Search for the cell housing the specified text and yield its [x, y] center coordinate. 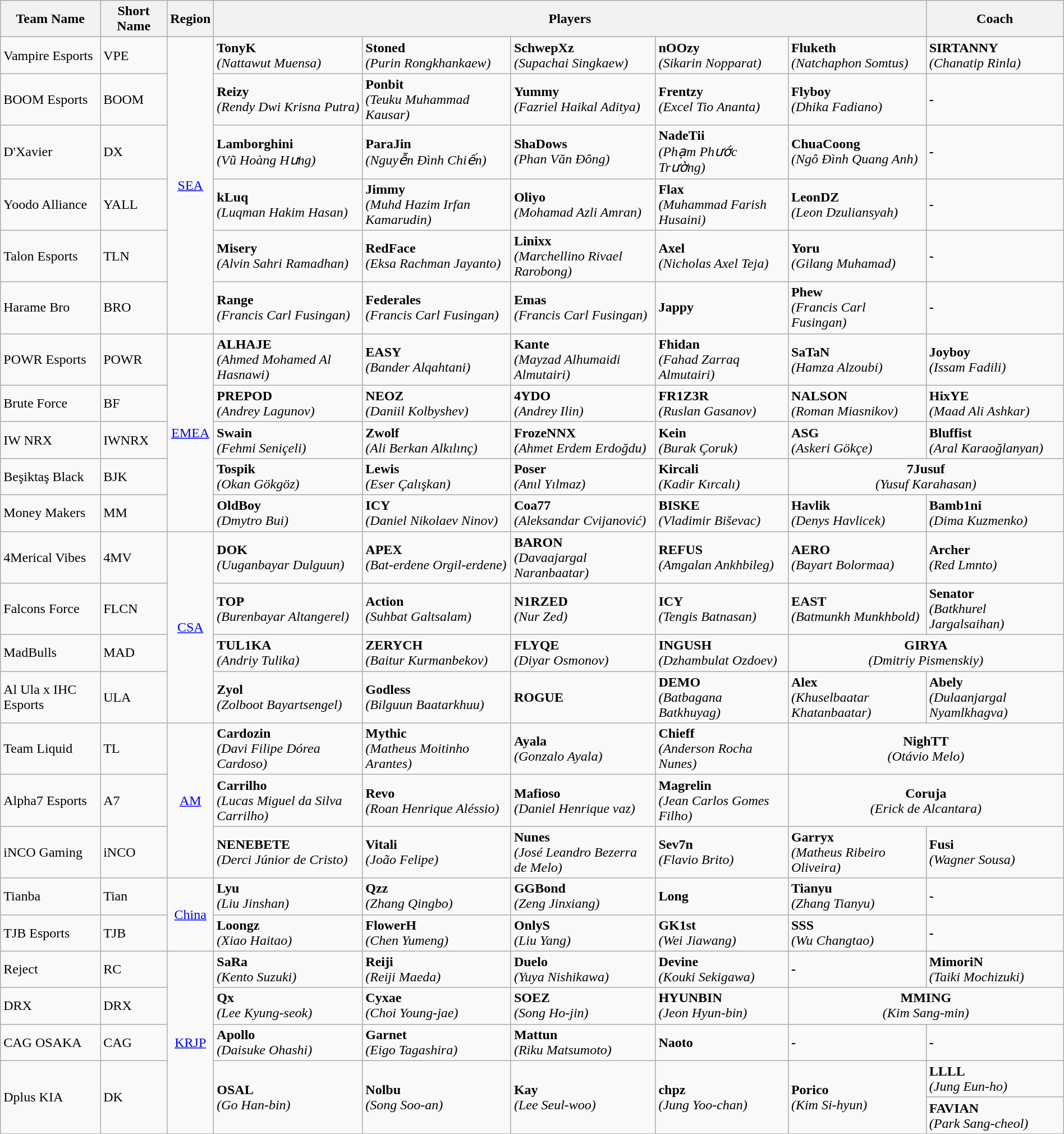
Carrilho(Lucas Miguel da Silva Carrilho) [288, 801]
Lyu(Liu Jinshan) [288, 896]
SSS(Wu Changtao) [857, 933]
BOOM [134, 99]
Senator(Batkhurel Jargalsaihan) [994, 609]
Godless(Bilguun Baatarkhuu) [437, 697]
iNCO [134, 852]
Qx(Lee Kyung-seok) [288, 1006]
HixYE(Maad Ali Ashkar) [994, 403]
ChuaCoong(Ngô Đình Quang Anh) [857, 152]
MM [134, 513]
Mafioso(Daniel Henrique vaz) [583, 801]
Short Name [134, 19]
Alex(Khuselbaatar Khatanbaatar) [857, 697]
OSAL(Go Han-bin) [288, 1097]
Kircali(Kadir Kırcalı) [722, 476]
Federales(Francis Carl Fusingan) [437, 308]
HYUNBIN(Jeon Hyun-bin) [722, 1006]
Havlik(Denys Havlicek) [857, 513]
MMING(Kim Sang-min) [926, 1006]
7Jusuf(Yusuf Karahasan) [926, 476]
nOOzy(Sikarin Nopparat) [722, 55]
chpz(Jung Yoo-chan) [722, 1097]
Flax(Muhammad Farish Husaini) [722, 204]
Bluffist(Aral Karaoğlanyan) [994, 440]
Kay(Lee Seul-woo) [583, 1097]
FR1Z3R(Ruslan Gasanov) [722, 403]
4MV [134, 557]
Poser(Anıl Yılmaz) [583, 476]
RedFace(Eksa Rachman Jayanto) [437, 256]
Linixx(Marchellino Rivael Rarobong) [583, 256]
TUL1KA(Andriy Tulika) [288, 653]
GK1st(Wei Jiawang) [722, 933]
TLN [134, 256]
CSA [191, 627]
Nunes(José Leandro Bezerra de Melo) [583, 852]
BF [134, 403]
4YDO(Andrey Ilin) [583, 403]
OldBoy(Dmytro Bui) [288, 513]
FlowerH(Chen Yumeng) [437, 933]
APEX(Bat-erdene Orgil-erdene) [437, 557]
Long [722, 896]
4Merical Vibes [51, 557]
Lewis(Eser Çalışkan) [437, 476]
China [191, 914]
BRO [134, 308]
Duelo(Yuya Nishikawa) [583, 969]
Apollo(Daisuke Ohashi) [288, 1042]
GIRYA(Dmitriy Pismenskiy) [926, 653]
Emas(Francis Carl Fusingan) [583, 308]
Coruja(Erick de Alcantara) [926, 801]
ShaDows(Phan Văn Đông) [583, 152]
GGBond(Zeng Jinxiang) [583, 896]
Nolbu(Song Soo-an) [437, 1097]
RC [134, 969]
ICY(Tengis Batnasan) [722, 609]
Fhidan(Fahad Zarraq Almutairi) [722, 359]
Porico(Kim Si-hyun) [857, 1097]
TOP(Burenbayar Altangerel) [288, 609]
Bamb1ni(Dima Kuzmenko) [994, 513]
INGUSH(Dzhambulat Ozdoev) [722, 653]
Fluketh(Natchaphon Somtus) [857, 55]
Coach [994, 19]
Frentzy(Excel Tio Ananta) [722, 99]
Tian [134, 896]
Region [191, 19]
LLLL(Jung Eun-ho) [994, 1079]
NENEBETE(Derci Júnior de Cristo) [288, 852]
FLYQE(Diyar Osmonov) [583, 653]
NadeTii(Phạm Phước Trường) [722, 152]
Money Makers [51, 513]
Reiji(Reiji Maeda) [437, 969]
Archer(Red Lmnto) [994, 557]
iNCO Gaming [51, 852]
Qzz(Zhang Qingbo) [437, 896]
Chieff(Anderson Rocha Nunes) [722, 749]
ROGUE [583, 697]
Mythic(Matheus Moitinho Arantes) [437, 749]
ASG(Askeri Gökçe) [857, 440]
Sev7n(Flavio Brito) [722, 852]
IW NRX [51, 440]
Brute Force [51, 403]
Reizy(Rendy Dwi Krisna Putra) [288, 99]
Team Name [51, 19]
YALL [134, 204]
Cardozin(Davi Filipe Dórea Cardoso) [288, 749]
Joyboy(Issam Fadili) [994, 359]
FAVIAN(Park Sang-cheol) [994, 1115]
Mattun(Riku Matsumoto) [583, 1042]
Talon Esports [51, 256]
Cyxae(Choi Young-jae) [437, 1006]
Loongz(Xiao Haitao) [288, 933]
Al Ula x IHC Esports [51, 697]
MadBulls [51, 653]
A7 [134, 801]
Kante(Mayzad Alhumaidi Almutairi) [583, 359]
REFUS(Amgalan Ankhbileg) [722, 557]
Reject [51, 969]
Vampire Esports [51, 55]
EMEA [191, 432]
Team Liquid [51, 749]
MAD [134, 653]
Axel(Nicholas Axel Teja) [722, 256]
ZERYCH(Baitur Kurmanbekov) [437, 653]
ICY(Daniel Nikolaev Ninov) [437, 513]
Flyboy(Dhika Fadiano) [857, 99]
NighTT(Otávio Melo) [926, 749]
KRJP [191, 1042]
Falcons Force [51, 609]
EASY(Bander Alqahtani) [437, 359]
Naoto [722, 1042]
Kein(Burak Çoruk) [722, 440]
TonyK(Nattawut Muensa) [288, 55]
kLuq(Luqman Hakim Hasan) [288, 204]
Vitali(João Felipe) [437, 852]
POWR Esports [51, 359]
Tianyu(Zhang Tianyu) [857, 896]
Phew(Francis Carl Fusingan) [857, 308]
Alpha7 Esports [51, 801]
Players [570, 19]
SchwepXz(Supachai Singkaew) [583, 55]
DEMO(Batbagana Batkhuyag) [722, 697]
N1RZED(Nur Zed) [583, 609]
Jimmy(Muhd Hazim Irfan Kamarudin) [437, 204]
Misery(Alvin Sahri Ramadhan) [288, 256]
Yummy(Fazriel Haikal Aditya) [583, 99]
Lamborghini(Vũ Hoàng Hưng) [288, 152]
Fusi(Wagner Sousa) [994, 852]
Ponbit(Teuku Muhammad Kausar) [437, 99]
LeonDZ(Leon Dzuliansyah) [857, 204]
Coa77(Aleksandar Cvijanović) [583, 513]
Garnet(Eigo Tagashira) [437, 1042]
Tianba [51, 896]
OnlyS(Liu Yang) [583, 933]
ParaJin(Nguyễn Đình Chiến) [437, 152]
Garryx(Matheus Ribeiro Oliveira) [857, 852]
Harame Bro [51, 308]
Zyol(Zolboot Bayartsengel) [288, 697]
Zwolf(Ali Berkan Alkılınç) [437, 440]
Devine(Kouki Sekigawa) [722, 969]
DOK(Uuganbayar Dulguun) [288, 557]
SIRTANNY(Chanatip Rinla) [994, 55]
BISKE(Vladimir Biševac) [722, 513]
Jappy [722, 308]
Revo(Roan Henrique Aléssio) [437, 801]
DK [134, 1097]
DX [134, 152]
EAST(Batmunkh Munkhbold) [857, 609]
BARON(Davaajargal Naranbaatar) [583, 557]
ULA [134, 697]
Beşiktaş Black [51, 476]
BJK [134, 476]
SEA [191, 185]
MimoriN(Taiki Mochizuki) [994, 969]
BOOM Esports [51, 99]
Yoru(Gilang Muhamad) [857, 256]
AERO(Bayart Bolormaa) [857, 557]
Swain(Fehmi Seniçeli) [288, 440]
CAG [134, 1042]
Ayala(Gonzalo Ayala) [583, 749]
Stoned(Purin Rongkhankaew) [437, 55]
TJB Esports [51, 933]
AM [191, 801]
Action(Suhbat Galtsalam) [437, 609]
D'Xavier [51, 152]
NALSON(Roman Miasnikov) [857, 403]
PREPOD(Andrey Lagunov) [288, 403]
Oliyo(Mohamad Azli Amran) [583, 204]
Range(Francis Carl Fusingan) [288, 308]
Abely(Dulaanjargal Nyamlkhagva) [994, 697]
FLCN [134, 609]
SaTaN(Hamza Alzoubi) [857, 359]
VPE [134, 55]
POWR [134, 359]
TJB [134, 933]
IWNRX [134, 440]
Tospik(Okan Gökgöz) [288, 476]
ALHAJE(Ahmed Mohamed Al Hasnawi) [288, 359]
SOEZ(Song Ho-jin) [583, 1006]
FrozeNNX(Ahmet Erdem Erdoğdu) [583, 440]
NEOZ(Daniil Kolbyshev) [437, 403]
CAG OSAKA [51, 1042]
TL [134, 749]
SaRa(Kento Suzuki) [288, 969]
Yoodo Alliance [51, 204]
Dplus KIA [51, 1097]
Magrelin(Jean Carlos Gomes Filho) [722, 801]
